Determine the [x, y] coordinate at the center of the cell enclosing the given text.  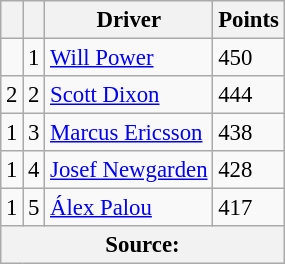
5 [34, 208]
Marcus Ericsson [129, 133]
Source: [142, 245]
4 [34, 170]
450 [248, 58]
3 [34, 133]
Álex Palou [129, 208]
438 [248, 133]
Scott Dixon [129, 95]
Will Power [129, 58]
Points [248, 20]
Josef Newgarden [129, 170]
428 [248, 170]
Driver [129, 20]
417 [248, 208]
444 [248, 95]
